Scan for the cell matching the given text and deliver its [X, Y] coordinate at center. 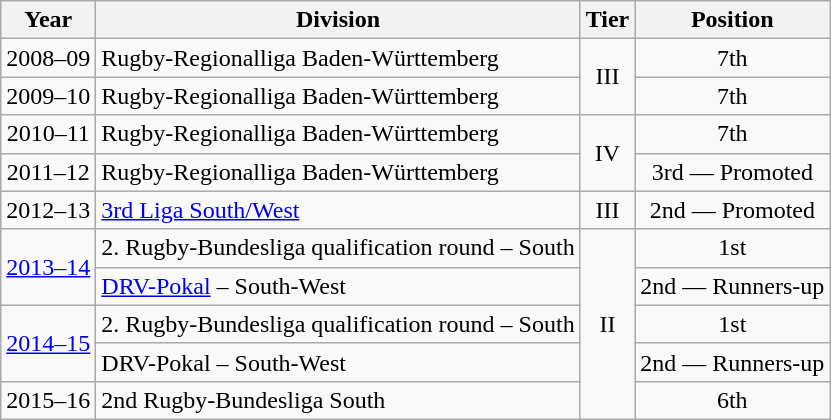
2nd — Promoted [732, 210]
2009–10 [48, 96]
Position [732, 20]
2nd Rugby-Bundesliga South [338, 400]
6th [732, 400]
Division [338, 20]
2015–16 [48, 400]
3rd Liga South/West [338, 210]
2008–09 [48, 58]
2011–12 [48, 172]
3rd — Promoted [732, 172]
IV [608, 153]
2014–15 [48, 343]
II [608, 324]
2012–13 [48, 210]
Tier [608, 20]
2013–14 [48, 267]
Year [48, 20]
2010–11 [48, 134]
